Locate the cell with the specified text and output its (X, Y) center coordinate. 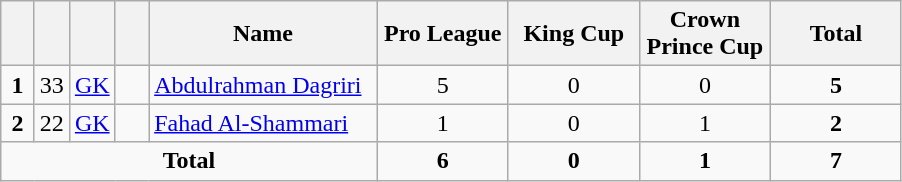
Pro League (442, 34)
Abdulrahman Dagriri (264, 85)
Crown Prince Cup (704, 34)
6 (442, 161)
33 (52, 85)
7 (836, 161)
Fahad Al-Shammari (264, 123)
22 (52, 123)
King Cup (574, 34)
Name (264, 34)
